Output the [x, y] coordinate of the center of the cell containing the given text.  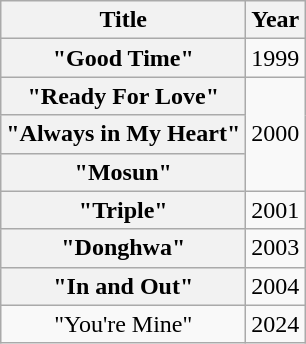
"Always in My Heart" [124, 134]
"You're Mine" [124, 324]
"Triple" [124, 210]
"Ready For Love" [124, 96]
1999 [276, 58]
"Donghwa" [124, 248]
"In and Out" [124, 286]
2000 [276, 134]
2024 [276, 324]
2001 [276, 210]
2004 [276, 286]
"Good Time" [124, 58]
Year [276, 20]
2003 [276, 248]
Title [124, 20]
"Mosun" [124, 172]
